Identify which cell holds the provided text, then report its (X, Y) central coordinate. 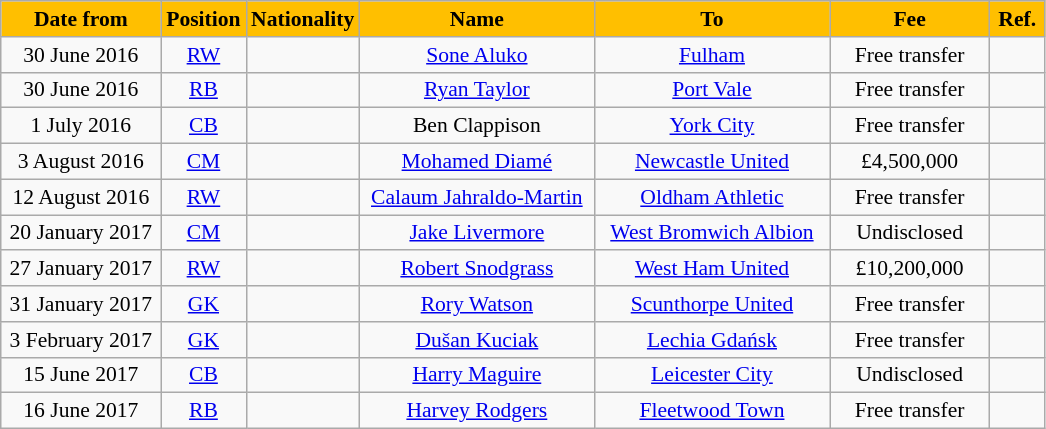
£10,200,000 (910, 269)
Robert Snodgrass (476, 269)
Sone Aluko (476, 55)
Ref. (1018, 19)
Date from (81, 19)
16 June 2017 (81, 411)
Harvey Rodgers (476, 411)
York City (712, 126)
15 June 2017 (81, 375)
Scunthorpe United (712, 304)
Name (476, 19)
Ben Clappison (476, 126)
Harry Maguire (476, 375)
Ryan Taylor (476, 90)
Rory Watson (476, 304)
Fulham (712, 55)
Position (204, 19)
Calaum Jahraldo-Martin (476, 197)
£4,500,000 (910, 162)
27 January 2017 (81, 269)
31 January 2017 (81, 304)
1 July 2016 (81, 126)
20 January 2017 (81, 233)
West Bromwich Albion (712, 233)
Fleetwood Town (712, 411)
Nationality (302, 19)
3 August 2016 (81, 162)
Oldham Athletic (712, 197)
Leicester City (712, 375)
12 August 2016 (81, 197)
Dušan Kuciak (476, 340)
West Ham United (712, 269)
Jake Livermore (476, 233)
To (712, 19)
Mohamed Diamé (476, 162)
Lechia Gdańsk (712, 340)
Port Vale (712, 90)
3 February 2017 (81, 340)
Newcastle United (712, 162)
Fee (910, 19)
